Pinpoint the cell where the given text exists, returning its [x, y] midpoint coordinate. 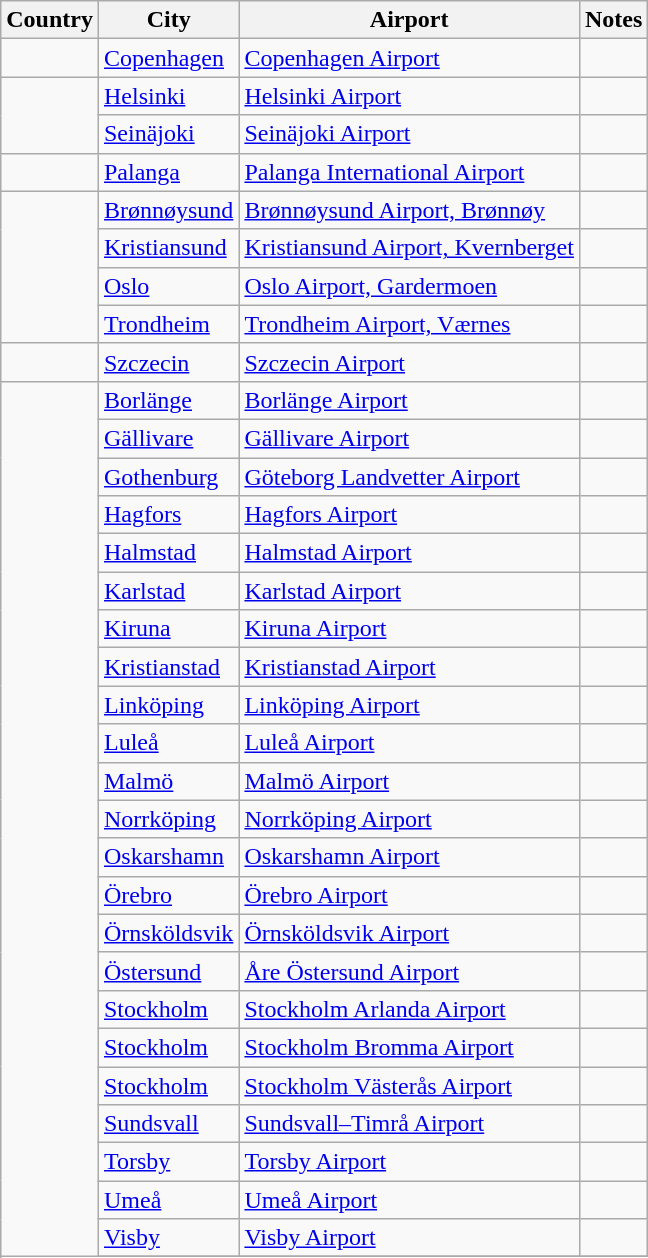
Gothenburg [168, 477]
Halmstad Airport [410, 553]
Borlänge Airport [410, 400]
Norrköping Airport [410, 819]
Örebro [168, 895]
Seinäjoki [168, 134]
Szczecin [168, 362]
Umeå [168, 1200]
Kiruna Airport [410, 629]
Karlstad [168, 591]
Brønnøysund Airport, Brønnøy [410, 210]
Örnsköldsvik Airport [410, 933]
Kristiansund [168, 248]
Trondheim Airport, Værnes [410, 324]
Luleå Airport [410, 743]
Stockholm Västerås Airport [410, 1085]
Palanga [168, 172]
Malmö Airport [410, 781]
Szczecin Airport [410, 362]
Linköping [168, 705]
Seinäjoki Airport [410, 134]
Halmstad [168, 553]
Trondheim [168, 324]
Sundsvall–Timrå Airport [410, 1124]
Norrköping [168, 819]
Brønnøysund [168, 210]
Umeå Airport [410, 1200]
City [168, 20]
Örebro Airport [410, 895]
Palanga International Airport [410, 172]
Oskarshamn [168, 857]
Copenhagen [168, 58]
Helsinki Airport [410, 96]
Malmö [168, 781]
Karlstad Airport [410, 591]
Linköping Airport [410, 705]
Torsby [168, 1162]
Visby [168, 1238]
Gällivare Airport [410, 438]
Kristiansund Airport, Kvernberget [410, 248]
Helsinki [168, 96]
Oslo [168, 286]
Stockholm Bromma Airport [410, 1047]
Country [50, 20]
Stockholm Arlanda Airport [410, 1009]
Visby Airport [410, 1238]
Åre Östersund Airport [410, 971]
Örnsköldsvik [168, 933]
Hagfors [168, 515]
Copenhagen Airport [410, 58]
Torsby Airport [410, 1162]
Borlänge [168, 400]
Östersund [168, 971]
Airport [410, 20]
Oskarshamn Airport [410, 857]
Oslo Airport, Gardermoen [410, 286]
Luleå [168, 743]
Göteborg Landvetter Airport [410, 477]
Notes [613, 20]
Kristianstad Airport [410, 667]
Kiruna [168, 629]
Sundsvall [168, 1124]
Gällivare [168, 438]
Kristianstad [168, 667]
Hagfors Airport [410, 515]
